From the cell containing the given text, extract its center point as (X, Y) coordinate. 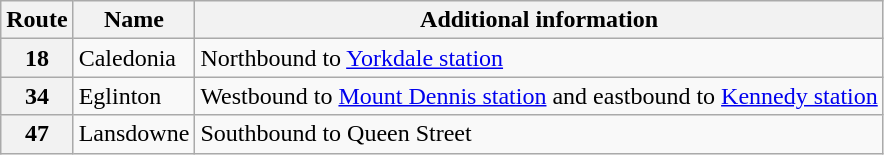
Westbound to Mount Dennis station and eastbound to Kennedy station (539, 96)
34 (37, 96)
Additional information (539, 20)
Route (37, 20)
Eglinton (134, 96)
18 (37, 58)
Southbound to Queen Street (539, 134)
Lansdowne (134, 134)
Name (134, 20)
Caledonia (134, 58)
47 (37, 134)
Northbound to Yorkdale station (539, 58)
